Search for the cell housing the specified text and yield its (x, y) center coordinate. 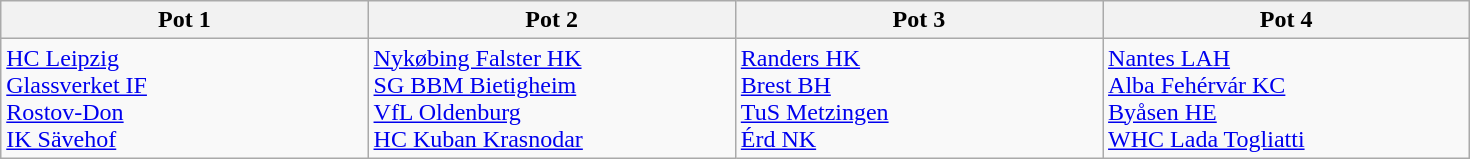
HC Leipzig Glassverket IF Rostov-Don IK Sävehof (184, 98)
Nantes LAH Alba Fehérvár KC Byåsen HE WHC Lada Togliatti (1286, 98)
Nykøbing Falster HK SG BBM Bietigheim VfL Oldenburg HC Kuban Krasnodar (552, 98)
Pot 2 (552, 20)
Pot 1 (184, 20)
Randers HK Brest BH TuS Metzingen Érd NK (918, 98)
Pot 3 (918, 20)
Pot 4 (1286, 20)
